Search for the cell housing the specified text and yield its [X, Y] center coordinate. 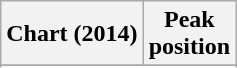
Chart (2014) [72, 34]
Peakposition [189, 34]
